Return (X, Y) of the center of cell containing provided text 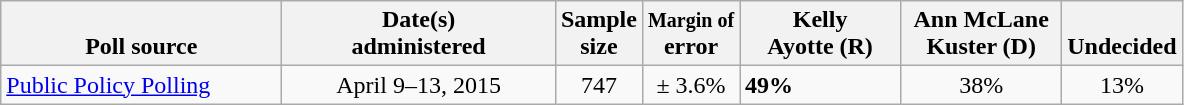
747 (598, 85)
Undecided (1122, 34)
38% (982, 85)
Samplesize (598, 34)
April 9–13, 2015 (419, 85)
Ann McLaneKuster (D) (982, 34)
± 3.6% (690, 85)
Poll source (142, 34)
Date(s)administered (419, 34)
49% (820, 85)
KellyAyotte (R) (820, 34)
Public Policy Polling (142, 85)
Margin oferror (690, 34)
13% (1122, 85)
